Return (X, Y) of the center of cell containing provided text 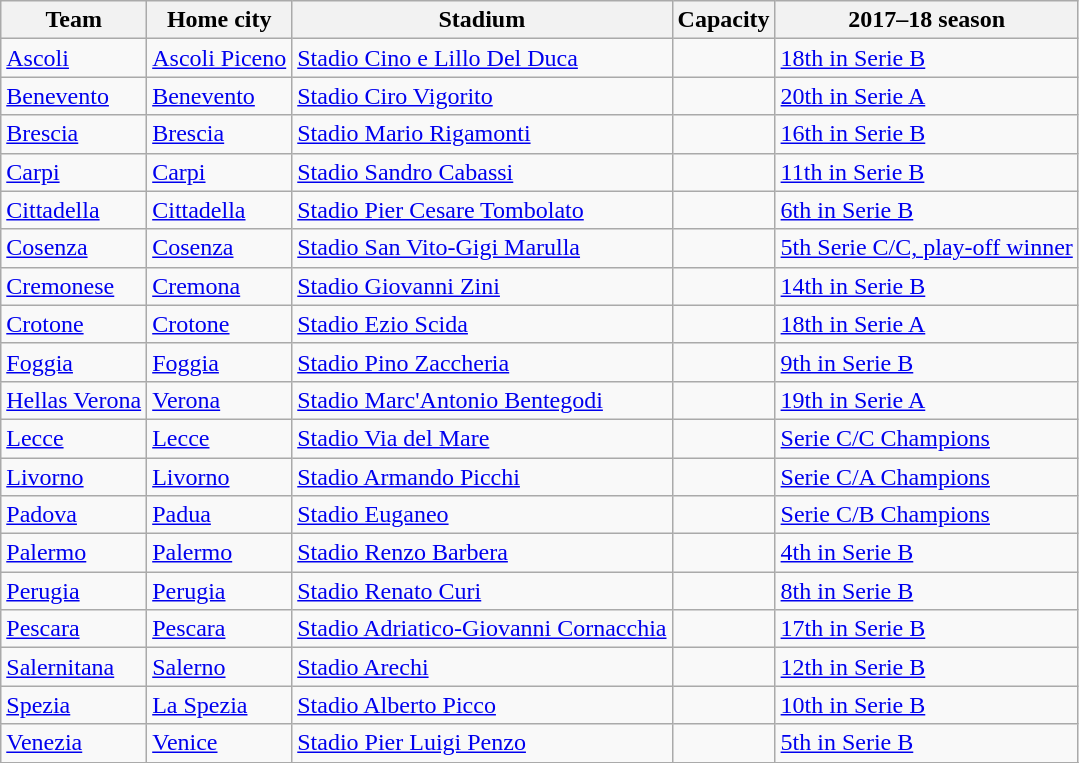
Stadio Renato Curi (482, 591)
2017–18 season (926, 20)
Stadio Ciro Vigorito (482, 96)
Stadio Giovanni Zini (482, 286)
Padova (74, 515)
Stadio Alberto Picco (482, 705)
Stadio Via del Mare (482, 438)
Salernitana (74, 667)
Team (74, 20)
Stadio Euganeo (482, 515)
Stadio Adriatico-Giovanni Cornacchia (482, 629)
18th in Serie B (926, 58)
12th in Serie B (926, 667)
Cremonese (74, 286)
Spezia (74, 705)
5th Serie C/C, play-off winner (926, 248)
Stadio Armando Picchi (482, 477)
16th in Serie B (926, 134)
Stadio San Vito-Gigi Marulla (482, 248)
Ascoli (74, 58)
Stadio Renzo Barbera (482, 553)
9th in Serie B (926, 362)
Cremona (220, 286)
Serie C/C Champions (926, 438)
19th in Serie A (926, 400)
6th in Serie B (926, 210)
17th in Serie B (926, 629)
8th in Serie B (926, 591)
11th in Serie B (926, 172)
Stadio Mario Rigamonti (482, 134)
Capacity (724, 20)
Hellas Verona (74, 400)
5th in Serie B (926, 743)
18th in Serie A (926, 324)
Stadio Cino e Lillo Del Duca (482, 58)
10th in Serie B (926, 705)
Serie C/B Champions (926, 515)
Stadio Arechi (482, 667)
Stadio Pier Cesare Tombolato (482, 210)
Padua (220, 515)
Verona (220, 400)
Salerno (220, 667)
Stadio Pino Zaccheria (482, 362)
20th in Serie A (926, 96)
Venice (220, 743)
14th in Serie B (926, 286)
Ascoli Piceno (220, 58)
Stadium (482, 20)
Stadio Sandro Cabassi (482, 172)
Venezia (74, 743)
Stadio Pier Luigi Penzo (482, 743)
Stadio Ezio Scida (482, 324)
Home city (220, 20)
4th in Serie B (926, 553)
La Spezia (220, 705)
Serie C/A Champions (926, 477)
Stadio Marc'Antonio Bentegodi (482, 400)
